Return the [x, y] coordinate for the center point of the cell that contains the specified text.  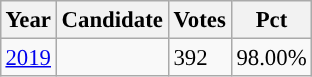
Pct [272, 20]
98.00% [272, 57]
Year [28, 20]
2019 [28, 57]
392 [200, 57]
Votes [200, 20]
Candidate [112, 20]
